For the text-containing cell, return its midpoint in (x, y) coordinate format. 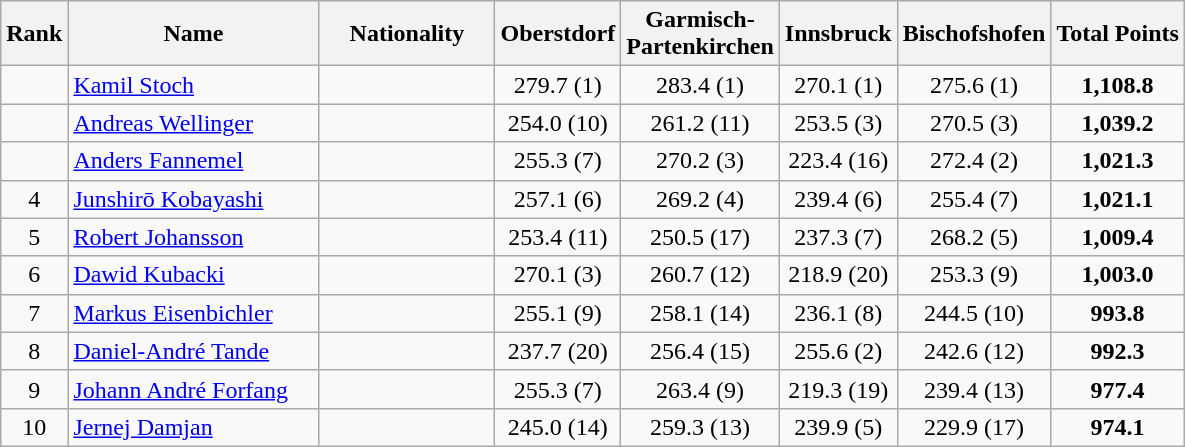
236.1 (8) (838, 313)
256.4 (15) (700, 351)
5 (34, 237)
239.4 (13) (974, 389)
Garmisch-Partenkirchen (700, 34)
977.4 (1118, 389)
Markus Eisenbichler (194, 313)
245.0 (14) (558, 427)
258.1 (14) (700, 313)
239.9 (5) (838, 427)
219.3 (19) (838, 389)
229.9 (17) (974, 427)
Robert Johansson (194, 237)
239.4 (6) (838, 199)
250.5 (17) (700, 237)
259.3 (13) (700, 427)
1,039.2 (1118, 123)
Bischofshofen (974, 34)
1,108.8 (1118, 85)
Andreas Wellinger (194, 123)
268.2 (5) (974, 237)
1,021.3 (1118, 161)
270.1 (1) (838, 85)
218.9 (20) (838, 275)
257.1 (6) (558, 199)
9 (34, 389)
223.4 (16) (838, 161)
255.6 (2) (838, 351)
4 (34, 199)
8 (34, 351)
Kamil Stoch (194, 85)
Jernej Damjan (194, 427)
Innsbruck (838, 34)
269.2 (4) (700, 199)
237.7 (20) (558, 351)
255.1 (9) (558, 313)
263.4 (9) (700, 389)
244.5 (10) (974, 313)
Name (194, 34)
10 (34, 427)
270.2 (3) (700, 161)
242.6 (12) (974, 351)
6 (34, 275)
270.1 (3) (558, 275)
253.3 (9) (974, 275)
Daniel-André Tande (194, 351)
974.1 (1118, 427)
253.4 (11) (558, 237)
255.4 (7) (974, 199)
261.2 (11) (700, 123)
279.7 (1) (558, 85)
283.4 (1) (700, 85)
275.6 (1) (974, 85)
Nationality (407, 34)
253.5 (3) (838, 123)
254.0 (10) (558, 123)
Anders Fannemel (194, 161)
Johann André Forfang (194, 389)
Oberstdorf (558, 34)
Dawid Kubacki (194, 275)
272.4 (2) (974, 161)
237.3 (7) (838, 237)
1,009.4 (1118, 237)
Total Points (1118, 34)
Rank (34, 34)
260.7 (12) (700, 275)
Junshirō Kobayashi (194, 199)
993.8 (1118, 313)
270.5 (3) (974, 123)
1,021.1 (1118, 199)
7 (34, 313)
992.3 (1118, 351)
1,003.0 (1118, 275)
